Find where the given text appears and provide that cell's center as (X, Y) coordinate. 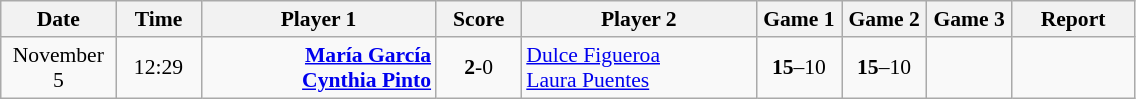
Report (1074, 19)
María García Cynthia Pinto (318, 68)
2-0 (478, 68)
Player 1 (318, 19)
Date (58, 19)
Time (158, 19)
Game 1 (798, 19)
Player 2 (638, 19)
Score (478, 19)
Dulce Figueroa Laura Puentes (638, 68)
Game 3 (970, 19)
Game 2 (884, 19)
November 5 (58, 68)
12:29 (158, 68)
